Locate the cell with the specified text and output its (x, y) center coordinate. 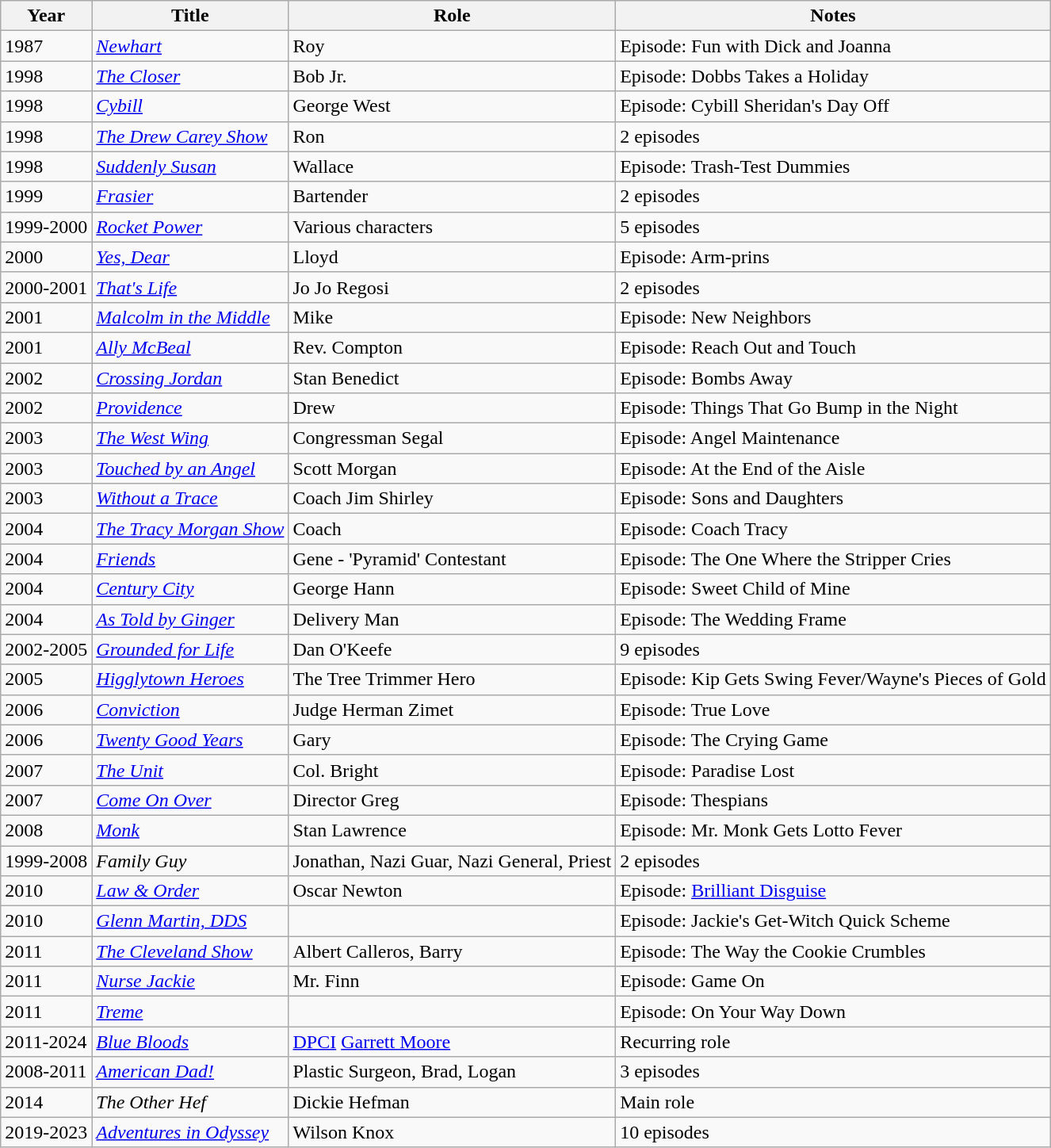
Twenty Good Years (190, 740)
Stan Benedict (452, 378)
Nurse Jackie (190, 982)
Episode: Thespians (834, 800)
Ally McBeal (190, 347)
The West Wing (190, 438)
Adventures in Odyssey (190, 1132)
Episode: At the End of the Aisle (834, 469)
Plastic Surgeon, Brad, Logan (452, 1072)
Episode: Paradise Lost (834, 770)
2000-2001 (46, 287)
Touched by an Angel (190, 469)
Stan Lawrence (452, 830)
Newhart (190, 46)
Coach (452, 529)
Episode: Arm-prins (834, 257)
Gary (452, 740)
Episode: Brilliant Disguise (834, 891)
Episode: The One Where the Stripper Cries (834, 559)
Gene - 'Pyramid' Contestant (452, 559)
Oscar Newton (452, 891)
George West (452, 106)
Episode: Bombs Away (834, 378)
Higglytown Heroes (190, 679)
Episode: Fun with Dick and Joanna (834, 46)
Episode: The Wedding Frame (834, 619)
1999-2000 (46, 227)
Episode: Reach Out and Touch (834, 347)
2011-2024 (46, 1042)
Wilson Knox (452, 1132)
Lloyd (452, 257)
Mike (452, 317)
Title (190, 16)
2019-2023 (46, 1132)
Come On Over (190, 800)
Col. Bright (452, 770)
Recurring role (834, 1042)
Century City (190, 589)
Year (46, 16)
Law & Order (190, 891)
2008 (46, 830)
2000 (46, 257)
2014 (46, 1102)
Episode: The Way the Cookie Crumbles (834, 951)
The Unit (190, 770)
Ron (452, 136)
Episode: Mr. Monk Gets Lotto Fever (834, 830)
Roy (452, 46)
Episode: Things That Go Bump in the Night (834, 408)
Episode: Jackie's Get-Witch Quick Scheme (834, 921)
Role (452, 16)
Malcolm in the Middle (190, 317)
10 episodes (834, 1132)
DPCI Garrett Moore (452, 1042)
Episode: Sons and Daughters (834, 499)
Director Greg (452, 800)
George Hann (452, 589)
1999 (46, 197)
2005 (46, 679)
1987 (46, 46)
3 episodes (834, 1072)
Crossing Jordan (190, 378)
2008-2011 (46, 1072)
Rev. Compton (452, 347)
The Tracy Morgan Show (190, 529)
The Drew Carey Show (190, 136)
Episode: On Your Way Down (834, 1012)
Glenn Martin, DDS (190, 921)
Delivery Man (452, 619)
5 episodes (834, 227)
Providence (190, 408)
Episode: Dobbs Takes a Holiday (834, 76)
Bob Jr. (452, 76)
The Cleveland Show (190, 951)
Jo Jo Regosi (452, 287)
Notes (834, 16)
Wallace (452, 166)
Judge Herman Zimet (452, 710)
Frasier (190, 197)
Family Guy (190, 860)
Drew (452, 408)
American Dad! (190, 1072)
Dan O'Keefe (452, 649)
Coach Jim Shirley (452, 499)
Albert Calleros, Barry (452, 951)
Episode: The Crying Game (834, 740)
Congressman Segal (452, 438)
Episode: True Love (834, 710)
Without a Trace (190, 499)
Episode: Sweet Child of Mine (834, 589)
Conviction (190, 710)
9 episodes (834, 649)
Grounded for Life (190, 649)
2002-2005 (46, 649)
Yes, Dear (190, 257)
Jonathan, Nazi Guar, Nazi General, Priest (452, 860)
As Told by Ginger (190, 619)
Friends (190, 559)
Rocket Power (190, 227)
Dickie Hefman (452, 1102)
The Closer (190, 76)
Episode: Trash-Test Dummies (834, 166)
Episode: New Neighbors (834, 317)
That's Life (190, 287)
1999-2008 (46, 860)
Blue Bloods (190, 1042)
Treme (190, 1012)
Mr. Finn (452, 982)
Cybill (190, 106)
Monk (190, 830)
Suddenly Susan (190, 166)
Scott Morgan (452, 469)
Episode: Coach Tracy (834, 529)
The Other Hef (190, 1102)
Episode: Game On (834, 982)
Episode: Cybill Sheridan's Day Off (834, 106)
The Tree Trimmer Hero (452, 679)
Episode: Angel Maintenance (834, 438)
Bartender (452, 197)
Episode: Kip Gets Swing Fever/Wayne's Pieces of Gold (834, 679)
Various characters (452, 227)
Main role (834, 1102)
